Scan for the cell matching the given text and deliver its (x, y) coordinate at center. 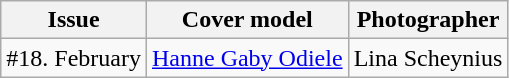
Lina Scheynius (428, 58)
Hanne Gaby Odiele (247, 58)
#18. February (74, 58)
Cover model (247, 20)
Photographer (428, 20)
Issue (74, 20)
